Provide the [x, y] coordinate of the cell's center where the given text is located.  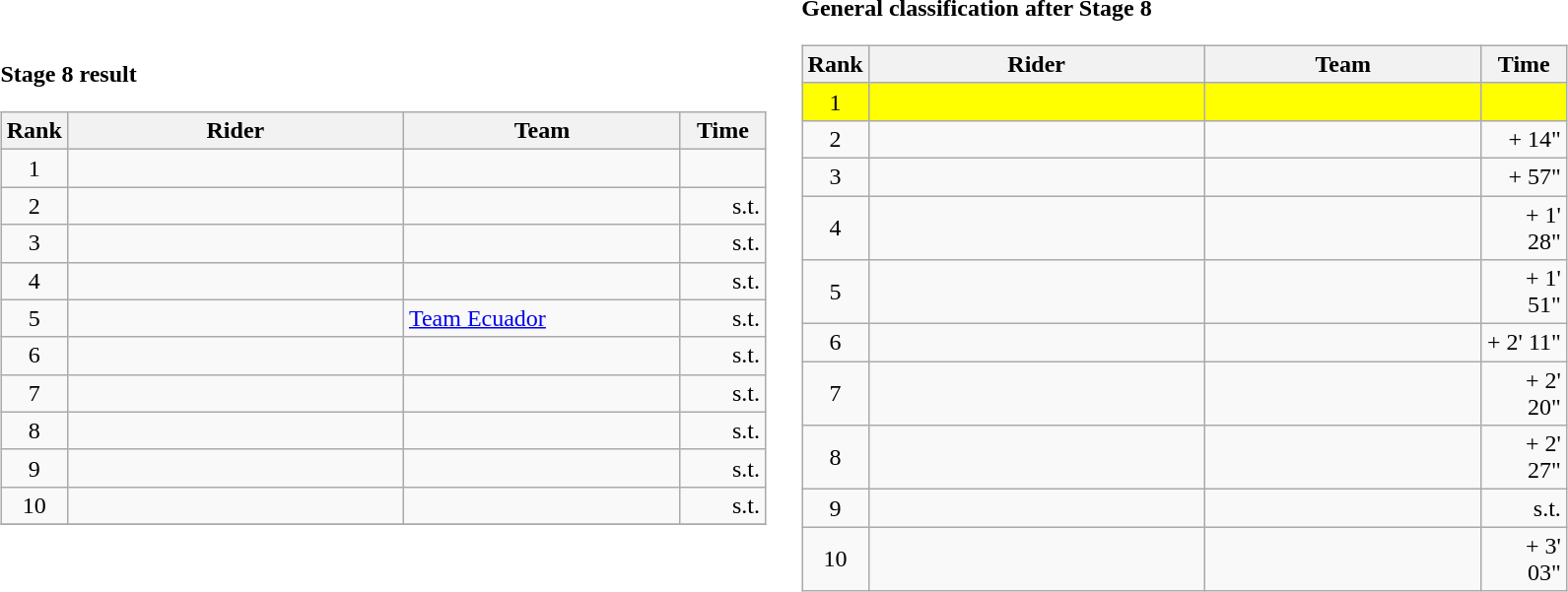
+ 2' 27" [1524, 457]
+ 1' 51" [1524, 292]
+ 14" [1524, 139]
+ 3' 03" [1524, 559]
+ 57" [1524, 176]
+ 2' 20" [1524, 394]
+ 1' 28" [1524, 227]
+ 2' 11" [1524, 343]
Team Ecuador [542, 318]
